For the text-containing cell, return its midpoint in (X, Y) coordinate format. 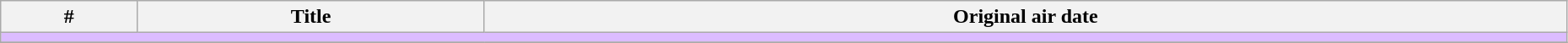
Original air date (1026, 17)
# (69, 17)
Title (311, 17)
